For the text-containing cell, return its midpoint in [X, Y] coordinate format. 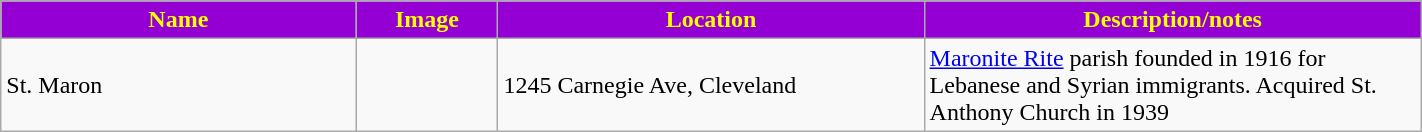
Maronite Rite parish founded in 1916 for Lebanese and Syrian immigrants. Acquired St. Anthony Church in 1939 [1172, 85]
Description/notes [1172, 20]
Image [427, 20]
Name [178, 20]
St. Maron [178, 85]
Location [711, 20]
1245 Carnegie Ave, Cleveland [711, 85]
